Capture the cell that displays the provided text and extract its [X, Y] central coordinate. 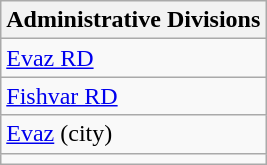
Evaz RD [134, 58]
Administrative Divisions [134, 20]
Fishvar RD [134, 96]
Evaz (city) [134, 134]
